Return the [X, Y] coordinate for the center point of the cell that contains the specified text.  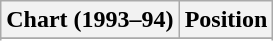
Position [226, 20]
Chart (1993–94) [90, 20]
